Search for the cell housing the specified text and yield its [X, Y] center coordinate. 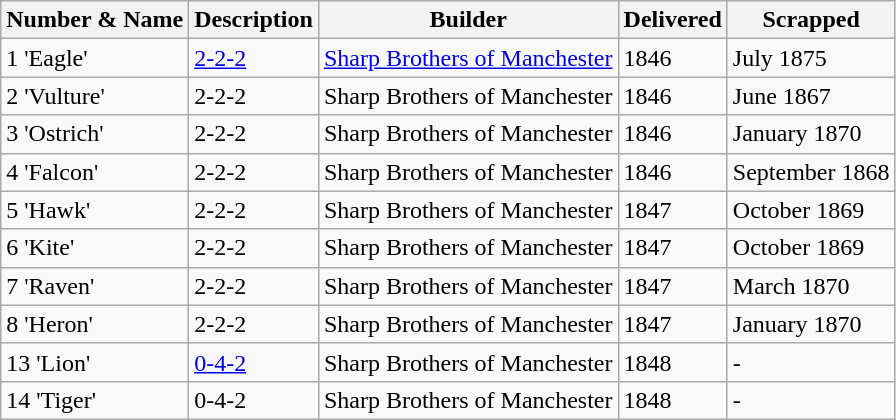
June 1867 [811, 96]
14 'Tiger' [95, 400]
Builder [468, 20]
7 'Raven' [95, 286]
Scrapped [811, 20]
2 'Vulture' [95, 96]
8 'Heron' [95, 324]
3 'Ostrich' [95, 134]
March 1870 [811, 286]
July 1875 [811, 58]
13 'Lion' [95, 362]
5 'Hawk' [95, 210]
Description [254, 20]
6 'Kite' [95, 248]
Number & Name [95, 20]
Delivered [672, 20]
4 'Falcon' [95, 172]
September 1868 [811, 172]
1 'Eagle' [95, 58]
